Return (X, Y) of the center of cell containing provided text 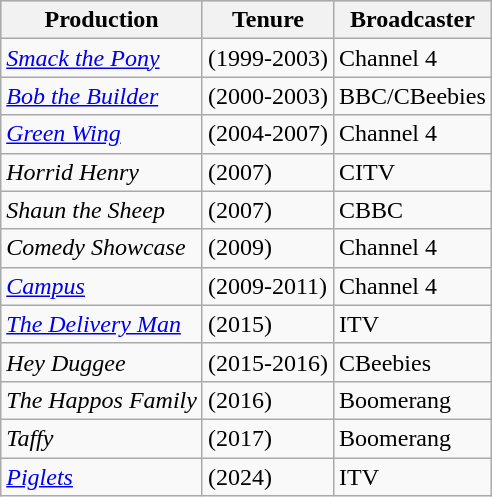
Smack the Pony (102, 58)
Horrid Henry (102, 172)
CBeebies (413, 362)
Broadcaster (413, 20)
Tenure (268, 20)
(2024) (268, 477)
Taffy (102, 438)
(2009) (268, 248)
Shaun the Sheep (102, 210)
(1999-2003) (268, 58)
The Happos Family (102, 400)
(2004-2007) (268, 134)
(2009-2011) (268, 286)
Green Wing (102, 134)
(2017) (268, 438)
CITV (413, 172)
The Delivery Man (102, 324)
Bob the Builder (102, 96)
Campus (102, 286)
(2000-2003) (268, 96)
Hey Duggee (102, 362)
Production (102, 20)
CBBC (413, 210)
(2015) (268, 324)
(2015-2016) (268, 362)
Comedy Showcase (102, 248)
BBC/CBeebies (413, 96)
Piglets (102, 477)
(2016) (268, 400)
